Return (X, Y) of the center of cell containing provided text 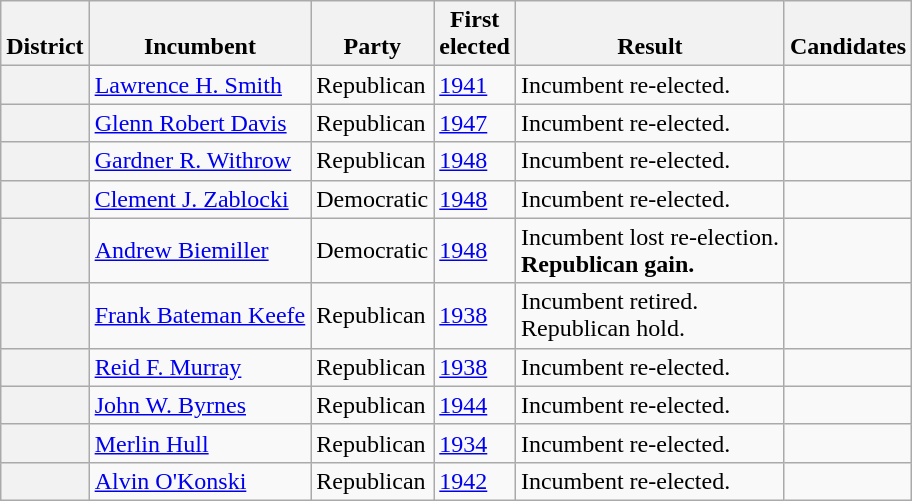
Reid F. Murray (200, 367)
Party (372, 34)
Firstelected (475, 34)
Alvin O'Konski (200, 481)
Glenn Robert Davis (200, 123)
Incumbent retired.Republican hold. (650, 316)
Result (650, 34)
Lawrence H. Smith (200, 85)
Candidates (848, 34)
Incumbent (200, 34)
Clement J. Zablocki (200, 199)
Merlin Hull (200, 443)
Gardner R. Withrow (200, 161)
1947 (475, 123)
District (45, 34)
John W. Byrnes (200, 405)
1934 (475, 443)
1944 (475, 405)
Incumbent lost re-election.Republican gain. (650, 250)
1942 (475, 481)
Andrew Biemiller (200, 250)
1941 (475, 85)
Frank Bateman Keefe (200, 316)
